Identify which cell holds the provided text, then report its (x, y) central coordinate. 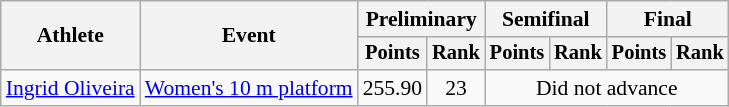
Preliminary (422, 19)
255.90 (392, 88)
Did not advance (607, 88)
Final (668, 19)
Semifinal (546, 19)
Event (249, 36)
23 (456, 88)
Ingrid Oliveira (70, 88)
Women's 10 m platform (249, 88)
Athlete (70, 36)
